Return the [X, Y] coordinate for the center point of the cell that contains the specified text.  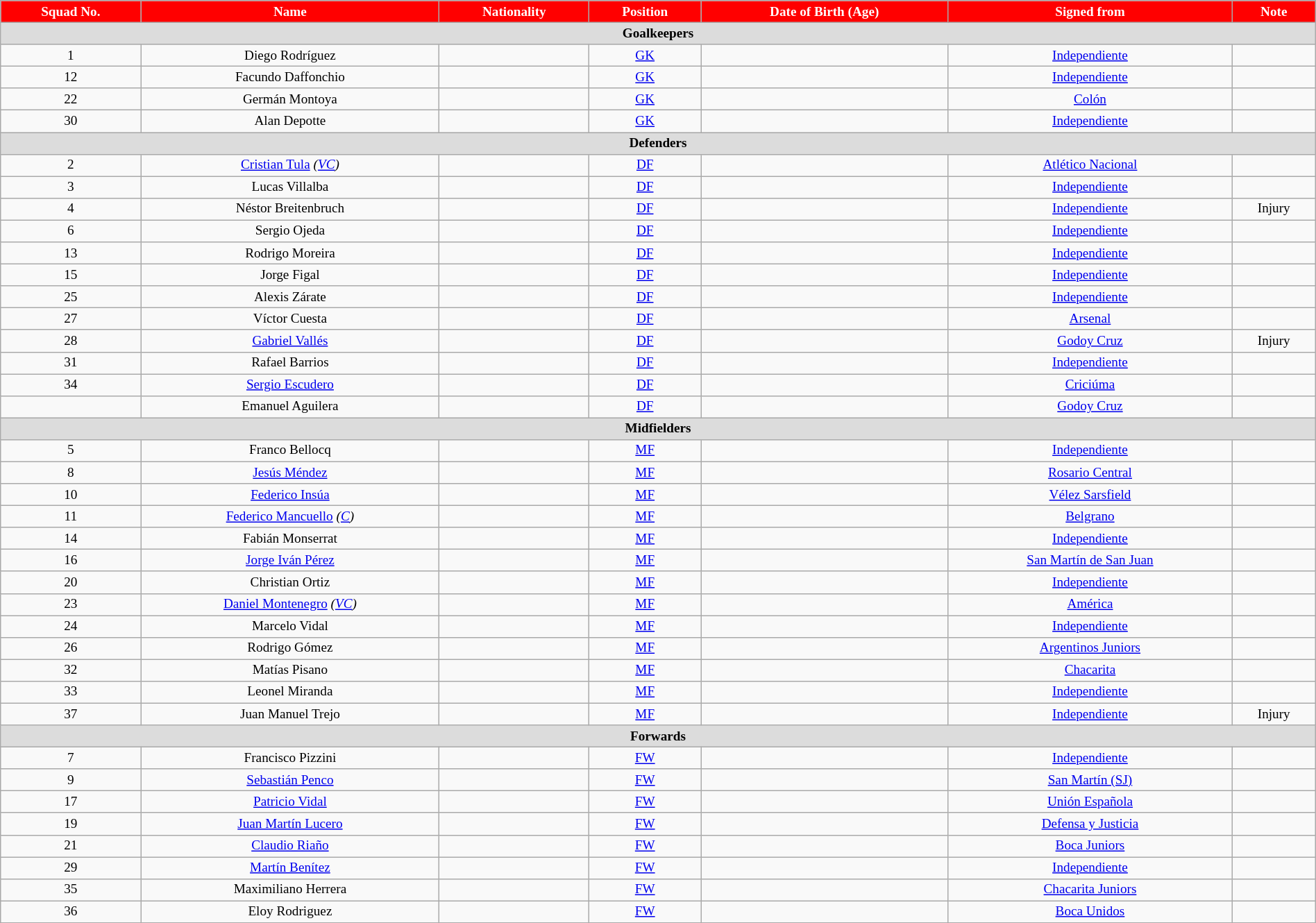
Note [1274, 12]
37 [71, 714]
6 [71, 231]
10 [71, 495]
24 [71, 626]
32 [71, 670]
Maximiliano Herrera [290, 890]
31 [71, 363]
28 [71, 341]
Jesús Méndez [290, 473]
Squad No. [71, 12]
Defensa y Justicia [1090, 824]
Christian Ortiz [290, 582]
26 [71, 648]
25 [71, 297]
Marcelo Vidal [290, 626]
Arsenal [1090, 319]
Germán Montoya [290, 99]
30 [71, 121]
Facundo Daffonchio [290, 77]
3 [71, 187]
Matías Pisano [290, 670]
Sergio Escudero [290, 384]
Víctor Cuesta [290, 319]
Date of Birth (Age) [825, 12]
Sergio Ojeda [290, 231]
Gabriel Vallés [290, 341]
8 [71, 473]
América [1090, 604]
Jorge Iván Pérez [290, 561]
21 [71, 846]
Boca Unidos [1090, 912]
Name [290, 12]
16 [71, 561]
Atlético Nacional [1090, 165]
33 [71, 692]
23 [71, 604]
Claudio Riaño [290, 846]
Néstor Breitenbruch [290, 209]
13 [71, 253]
Belgrano [1090, 516]
Alan Depotte [290, 121]
14 [71, 539]
Eloy Rodriguez [290, 912]
San Martín de San Juan [1090, 561]
Lucas Villalba [290, 187]
Unión Española [1090, 802]
Diego Rodríguez [290, 56]
20 [71, 582]
7 [71, 758]
Defenders [658, 143]
Daniel Montenegro (VC) [290, 604]
Chacarita [1090, 670]
Signed from [1090, 12]
San Martín (SJ) [1090, 780]
12 [71, 77]
19 [71, 824]
Leonel Miranda [290, 692]
Jorge Figal [290, 275]
22 [71, 99]
Alexis Zárate [290, 297]
9 [71, 780]
Forwards [658, 736]
Martín Benítez [290, 868]
Rodrigo Moreira [290, 253]
Vélez Sarsfield [1090, 495]
35 [71, 890]
Nationality [514, 12]
15 [71, 275]
Federico Insúa [290, 495]
4 [71, 209]
Argentinos Juniors [1090, 648]
Juan Manuel Trejo [290, 714]
Midfielders [658, 429]
Francisco Pizzini [290, 758]
27 [71, 319]
Cristian Tula (VC) [290, 165]
5 [71, 450]
Federico Mancuello (C) [290, 516]
Goalkeepers [658, 33]
1 [71, 56]
Criciúma [1090, 384]
2 [71, 165]
Colón [1090, 99]
Patricio Vidal [290, 802]
Juan Martín Lucero [290, 824]
Emanuel Aguilera [290, 407]
Franco Bellocq [290, 450]
11 [71, 516]
36 [71, 912]
Fabián Monserrat [290, 539]
34 [71, 384]
17 [71, 802]
Chacarita Juniors [1090, 890]
Rodrigo Gómez [290, 648]
Boca Juniors [1090, 846]
29 [71, 868]
Rafael Barrios [290, 363]
Position [646, 12]
Rosario Central [1090, 473]
Sebastián Penco [290, 780]
